Extract the [X, Y] coordinate from the center of the cell holding the provided text.  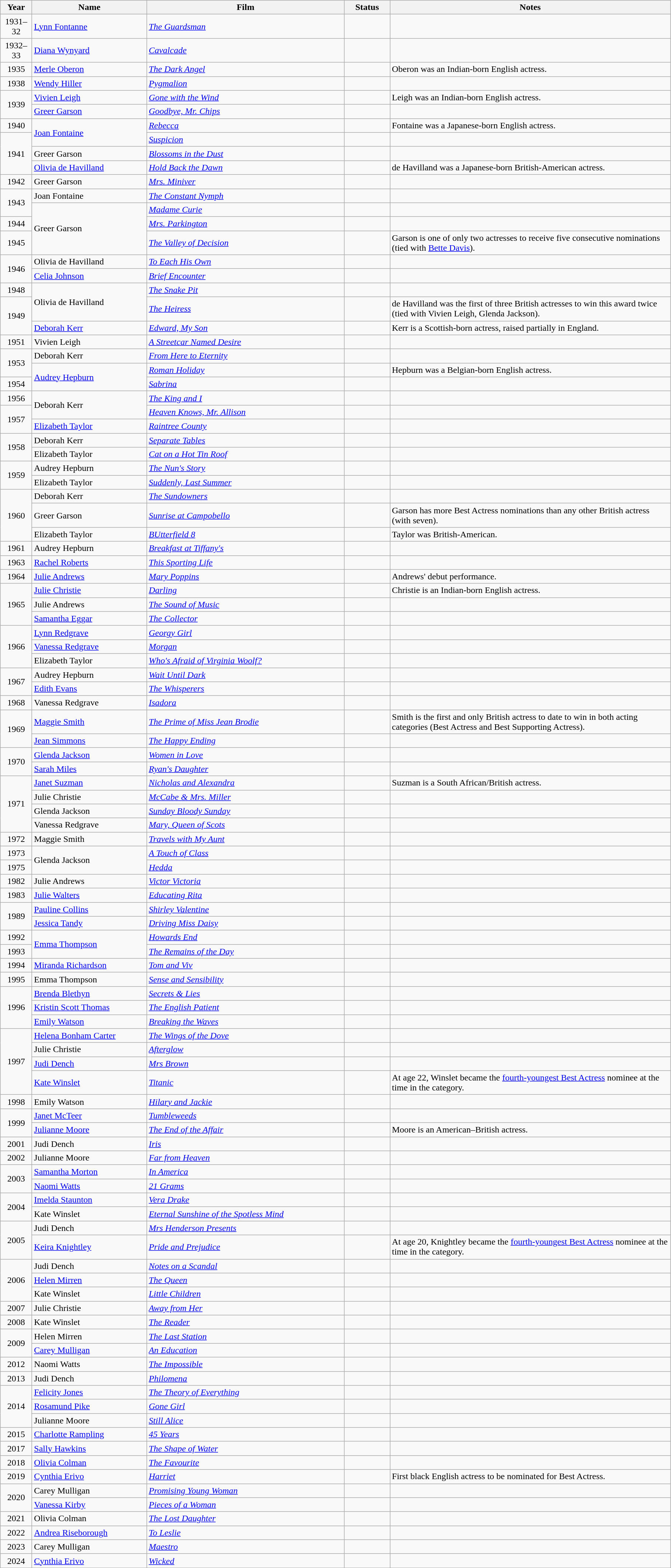
Driving Miss Daisy [246, 923]
Wendy Hiller [89, 83]
Breakfast at Tiffany's [246, 548]
1982 [16, 881]
2002 [16, 1158]
Separate Tables [246, 440]
Mrs. Parkington [246, 224]
The English Patient [246, 1007]
Wicked [246, 1561]
Iris [246, 1144]
1935 [16, 69]
Vera Drake [246, 1200]
Hedda [246, 867]
2014 [16, 1406]
Mary Poppins [246, 576]
Imelda Staunton [89, 1200]
The Last Station [246, 1336]
2022 [16, 1533]
The Whisperers [246, 689]
Miranda Richardson [89, 965]
Edith Evans [89, 689]
The Sound of Music [246, 604]
The End of the Affair [246, 1130]
Samantha Morton [89, 1172]
Edward, My Son [246, 328]
Blossoms in the Dust [246, 153]
The Sundowners [246, 496]
2008 [16, 1322]
The Heiress [246, 309]
Taylor was British-American. [530, 534]
1953 [16, 363]
Andrews' debut performance. [530, 576]
Notes [530, 7]
Nicholas and Alexandra [246, 783]
Celia Johnson [89, 276]
Suzman is a South African/British actress. [530, 783]
The Prime of Miss Jean Brodie [246, 722]
1931–32 [16, 27]
1951 [16, 342]
Leigh was an Indian-born English actress. [530, 97]
Roman Holiday [246, 370]
1968 [16, 703]
Pride and Prejudice [246, 1247]
Status [367, 7]
Howards End [246, 937]
Breaking the Waves [246, 1021]
1940 [16, 125]
The Queen [246, 1280]
Darling [246, 590]
Hepburn was a Belgian-born English actress. [530, 370]
1941 [16, 153]
Goodbye, Mr. Chips [246, 111]
Gone Girl [246, 1406]
1975 [16, 867]
Shirley Valentine [246, 909]
Julie Walters [89, 895]
The Guardsman [246, 27]
Harriet [246, 1477]
The Nun's Story [246, 468]
Far from Heaven [246, 1158]
1956 [16, 398]
1995 [16, 979]
1958 [16, 447]
Pieces of a Woman [246, 1505]
Sabrina [246, 384]
Rachel Roberts [89, 562]
2019 [16, 1477]
Victor Victoria [246, 881]
Vanessa Kirby [89, 1505]
Notes on a Scandal [246, 1266]
Pygmalion [246, 83]
Mrs Henderson Presents [246, 1228]
A Streetcar Named Desire [246, 342]
2017 [16, 1449]
1972 [16, 839]
Garson has more Best Actress nominations than any other British actress (with seven). [530, 516]
The Valley of Decision [246, 243]
Mary, Queen of Scots [246, 825]
2012 [16, 1364]
Felicity Jones [89, 1392]
Diana Wynyard [89, 50]
Kristin Scott Thomas [89, 1007]
1932–33 [16, 50]
McCabe & Mrs. Miller [246, 797]
Afterglow [246, 1050]
Janet McTeer [89, 1116]
The Reader [246, 1322]
Suddenly, Last Summer [246, 482]
Janet Suzman [89, 783]
Film [246, 7]
45 Years [246, 1435]
2006 [16, 1280]
Charlotte Rampling [89, 1435]
Rebecca [246, 125]
The Collector [246, 618]
1993 [16, 951]
2015 [16, 1435]
1963 [16, 562]
The King and I [246, 398]
Raintree County [246, 426]
Tumbleweeds [246, 1116]
Jean Simmons [89, 741]
2001 [16, 1144]
1946 [16, 269]
Christie is an Indian-born English actress. [530, 590]
Moore is an American–British actress. [530, 1130]
Titanic [246, 1083]
From Here to Eternity [246, 356]
Mrs Brown [246, 1064]
Georgy Girl [246, 632]
The Constant Nymph [246, 196]
Morgan [246, 646]
Mrs. Miniver [246, 181]
Suspicion [246, 139]
Educating Rita [246, 895]
1957 [16, 419]
At age 22, Winslet became the fourth-youngest Best Actress nominee at the time in the category. [530, 1083]
Hilary and Jackie [246, 1102]
2009 [16, 1343]
Tom and Viv [246, 965]
Secrets & Lies [246, 993]
An Education [246, 1350]
Brenda Blethyn [89, 993]
de Havilland was a Japanese-born British-American actress. [530, 167]
1997 [16, 1061]
1999 [16, 1123]
1961 [16, 548]
1992 [16, 937]
1945 [16, 243]
1989 [16, 916]
Lynn Fontanne [89, 27]
2013 [16, 1378]
Heaven Knows, Mr. Allison [246, 412]
Lynn Redgrave [89, 632]
The Dark Angel [246, 69]
The Remains of the Day [246, 951]
2023 [16, 1547]
At age 20, Knightley became the fourth-youngest Best Actress nominee at the time in the category. [530, 1247]
Sarah Miles [89, 769]
1967 [16, 681]
Promising Young Woman [246, 1491]
A Touch of Class [246, 853]
Jessica Tandy [89, 923]
Smith is the first and only British actress to date to win in both acting categories (Best Actress and Best Supporting Actress). [530, 722]
The Theory of Everything [246, 1392]
1998 [16, 1102]
Away from Her [246, 1308]
Pauline Collins [89, 909]
1996 [16, 1007]
1964 [16, 576]
21 Grams [246, 1186]
Madame Curie [246, 210]
Oberon was an Indian-born English actress. [530, 69]
Travels with My Aunt [246, 839]
Cat on a Hot Tin Roof [246, 454]
Eternal Sunshine of the Spotless Mind [246, 1214]
The Impossible [246, 1364]
The Shape of Water [246, 1449]
Gone with the Wind [246, 97]
1966 [16, 646]
2021 [16, 1519]
Rosamund Pike [89, 1406]
1983 [16, 895]
1948 [16, 290]
Women in Love [246, 755]
Still Alice [246, 1420]
Sally Hawkins [89, 1449]
Samantha Eggar [89, 618]
1944 [16, 224]
1954 [16, 384]
Sunday Bloody Sunday [246, 811]
1969 [16, 729]
2020 [16, 1498]
1938 [16, 83]
1959 [16, 475]
2024 [16, 1561]
The Favourite [246, 1463]
1943 [16, 203]
Helena Bonham Carter [89, 1035]
1939 [16, 104]
First black English actress to be nominated for Best Actress. [530, 1477]
Hold Back the Dawn [246, 167]
1949 [16, 316]
Year [16, 7]
1942 [16, 181]
Brief Encounter [246, 276]
The Snake Pit [246, 290]
To Leslie [246, 1533]
This Sporting Life [246, 562]
Isadora [246, 703]
1971 [16, 804]
To Each His Own [246, 262]
The Happy Ending [246, 741]
Sense and Sensibility [246, 979]
Kerr is a Scottish-born actress, raised partially in England. [530, 328]
1994 [16, 965]
1960 [16, 516]
Who's Afraid of Virginia Woolf? [246, 660]
Keira Knightley [89, 1247]
Name [89, 7]
2003 [16, 1179]
1973 [16, 853]
Ryan's Daughter [246, 769]
Little Children [246, 1294]
In America [246, 1172]
BUtterfield 8 [246, 534]
The Lost Daughter [246, 1519]
Philomena [246, 1378]
2018 [16, 1463]
The Wings of the Dove [246, 1035]
Garson is one of only two actresses to receive five consecutive nominations (tied with Bette Davis). [530, 243]
Maestro [246, 1547]
2007 [16, 1308]
Wait Until Dark [246, 674]
Cavalcade [246, 50]
2004 [16, 1207]
2005 [16, 1240]
Fontaine was a Japanese-born English actress. [530, 125]
1965 [16, 604]
1970 [16, 762]
de Havilland was the first of three British actresses to win this award twice (tied with Vivien Leigh, Glenda Jackson). [530, 309]
Andrea Riseborough [89, 1533]
Merle Oberon [89, 69]
Sunrise at Campobello [246, 516]
